Detect which cell encompasses the target text, then output its [X, Y] center coordinate. 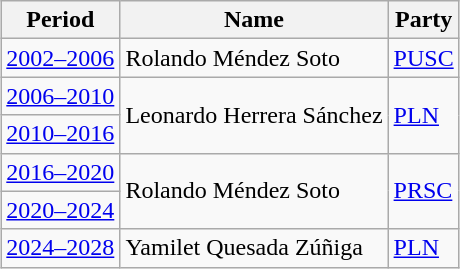
2016–2020 [60, 172]
Leonardo Herrera Sánchez [254, 115]
Period [60, 20]
PUSC [424, 58]
2020–2024 [60, 210]
2010–2016 [60, 134]
2024–2028 [60, 248]
2006–2010 [60, 96]
Party [424, 20]
2002–2006 [60, 58]
Name [254, 20]
Yamilet Quesada Zúñiga [254, 248]
PRSC [424, 191]
